Pinpoint the cell where the given text exists, returning its (X, Y) midpoint coordinate. 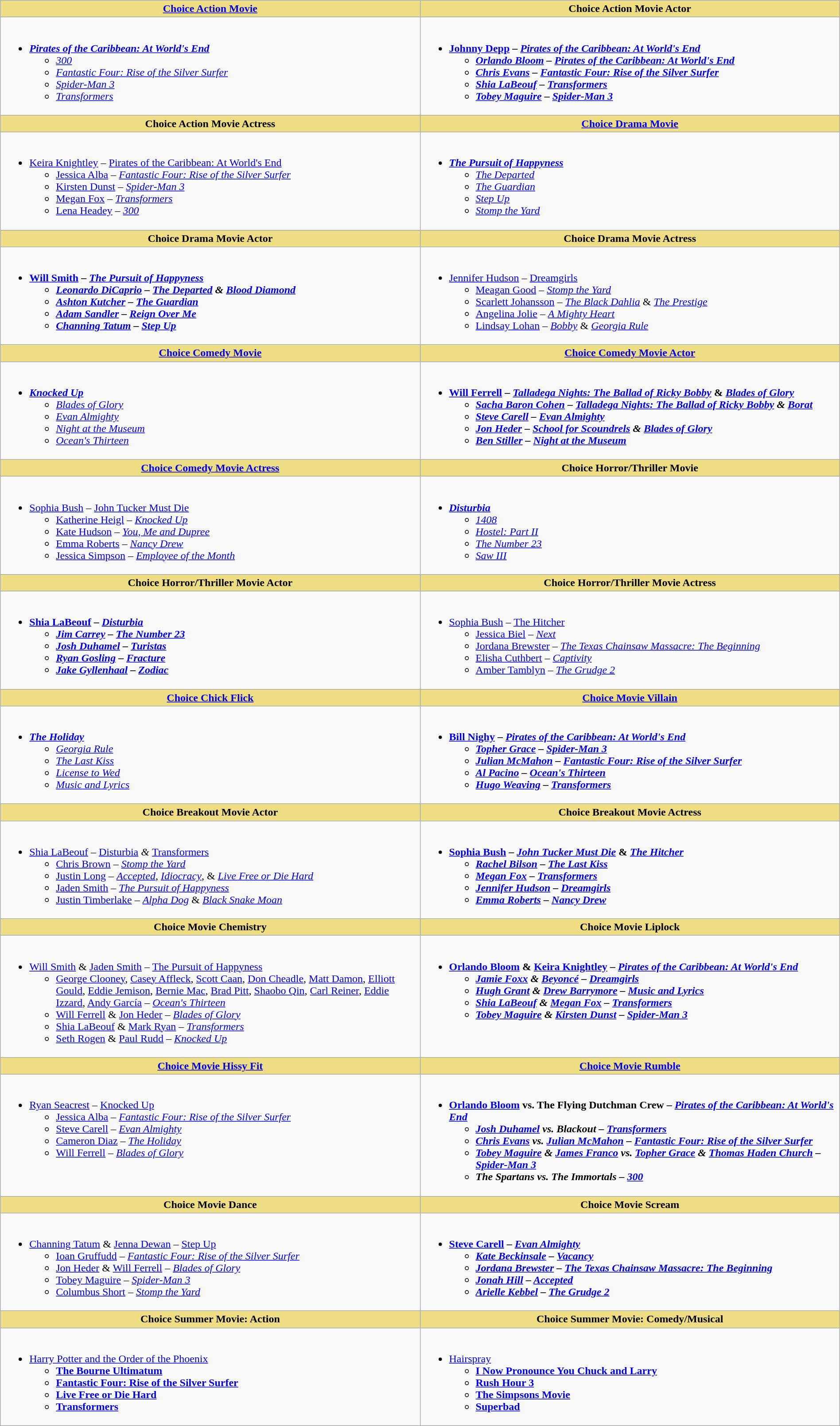
Choice Chick Flick (210, 698)
The HolidayGeorgia RuleThe Last KissLicense to WedMusic and Lyrics (210, 755)
Choice Action Movie Actress (210, 124)
Choice Movie Liplock (630, 927)
Choice Summer Movie: Action (210, 1319)
HairsprayI Now Pronounce You Chuck and LarryRush Hour 3The Simpsons MovieSuperbad (630, 1377)
Harry Potter and the Order of the PhoenixThe Bourne UltimatumFantastic Four: Rise of the Silver SurferLive Free or Die HardTransformers (210, 1377)
Choice Movie Rumble (630, 1066)
Choice Comedy Movie (210, 353)
Choice Breakout Movie Actor (210, 812)
Choice Drama Movie Actress (630, 238)
The Pursuit of HappynessThe DepartedThe GuardianStep UpStomp the Yard (630, 181)
Pirates of the Caribbean: At World's End300Fantastic Four: Rise of the Silver SurferSpider-Man 3Transformers (210, 66)
Choice Movie Villain (630, 698)
Choice Summer Movie: Comedy/Musical (630, 1319)
Choice Breakout Movie Actress (630, 812)
Choice Drama Movie Actor (210, 238)
Choice Action Movie Actor (630, 9)
Choice Movie Hissy Fit (210, 1066)
Disturbia1408Hostel: Part IIThe Number 23Saw III (630, 525)
Choice Movie Scream (630, 1205)
Choice Comedy Movie Actor (630, 353)
Choice Movie Dance (210, 1205)
Shia LaBeouf – DisturbiaJim Carrey – The Number 23Josh Duhamel – TuristasRyan Gosling – FractureJake Gyllenhaal – Zodiac (210, 640)
Choice Drama Movie (630, 124)
Choice Movie Chemistry (210, 927)
Knocked UpBlades of GloryEvan AlmightyNight at the MuseumOcean's Thirteen (210, 410)
Choice Horror/Thriller Movie Actress (630, 583)
Choice Horror/Thriller Movie (630, 468)
Choice Action Movie (210, 9)
Choice Comedy Movie Actress (210, 468)
Choice Horror/Thriller Movie Actor (210, 583)
